Extract the [x, y] coordinate from the center of the cell holding the provided text.  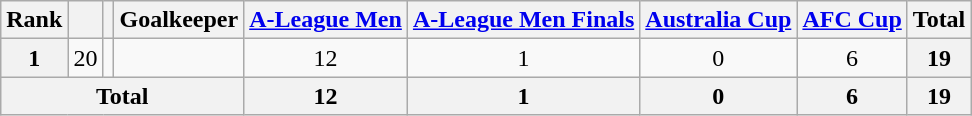
Goalkeeper [179, 20]
Rank [34, 20]
20 [86, 58]
AFC Cup [852, 20]
Australia Cup [718, 20]
A-League Men Finals [523, 20]
A-League Men [326, 20]
